Capture the cell that displays the provided text and extract its [X, Y] central coordinate. 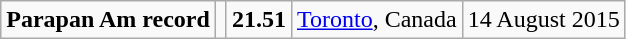
Parapan Am record [108, 20]
Toronto, Canada [376, 20]
21.51 [258, 20]
14 August 2015 [544, 20]
